Detect which cell encompasses the target text, then output its (X, Y) center coordinate. 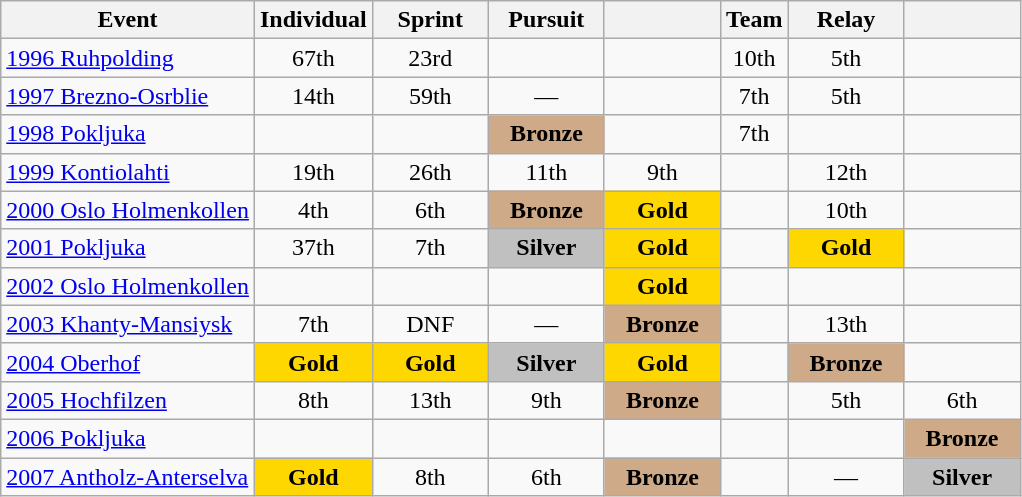
Team (754, 20)
Event (128, 20)
2003 Khanty-Mansiysk (128, 324)
Relay (846, 20)
1997 Brezno-Osrblie (128, 96)
59th (430, 96)
26th (430, 172)
2000 Oslo Holmenkollen (128, 210)
2007 Antholz-Anterselva (128, 477)
67th (313, 58)
2002 Oslo Holmenkollen (128, 286)
4th (313, 210)
2006 Pokljuka (128, 438)
Sprint (430, 20)
DNF (430, 324)
Pursuit (546, 20)
19th (313, 172)
37th (313, 248)
1998 Pokljuka (128, 134)
12th (846, 172)
11th (546, 172)
2004 Oberhof (128, 362)
1999 Kontiolahti (128, 172)
1996 Ruhpolding (128, 58)
14th (313, 96)
2005 Hochfilzen (128, 400)
2001 Pokljuka (128, 248)
23rd (430, 58)
Individual (313, 20)
